Search for the cell housing the specified text and yield its [x, y] center coordinate. 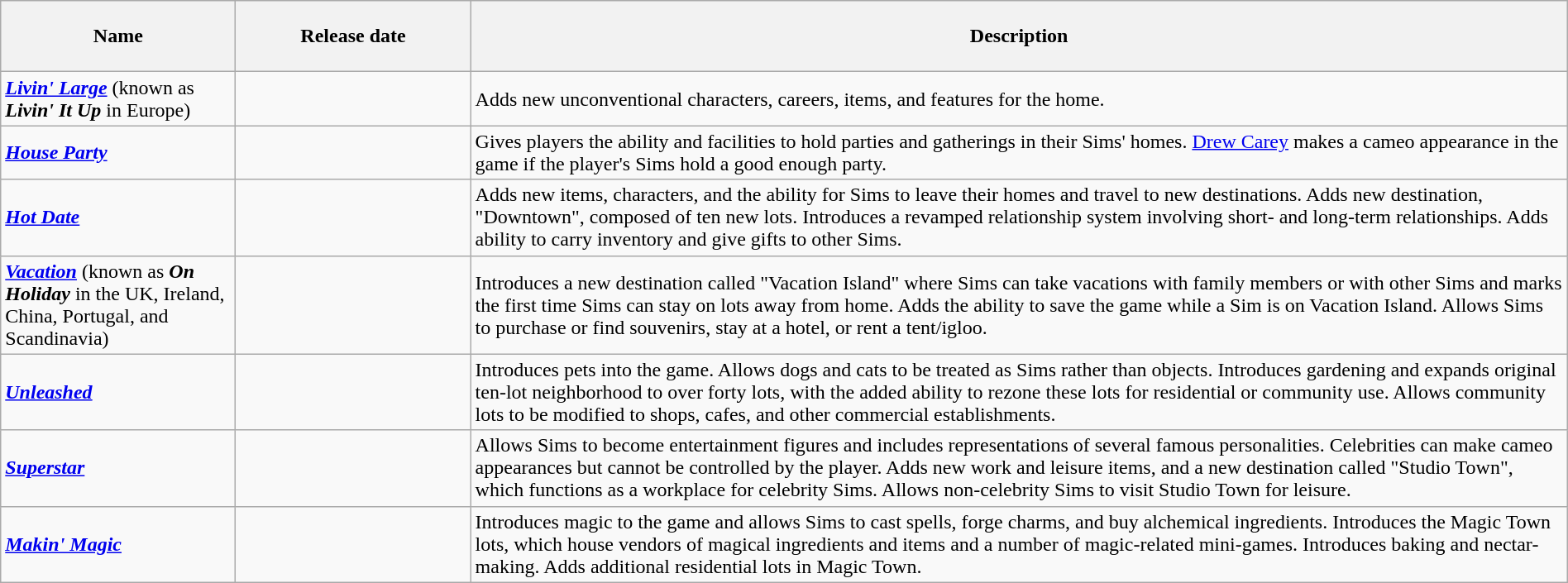
House Party [118, 152]
Release date [353, 36]
Superstar [118, 468]
Description [1019, 36]
Makin' Magic [118, 544]
Name [118, 36]
Unleashed [118, 392]
Vacation (known as On Holiday in the UK, Ireland, China, Portugal, and Scandinavia) [118, 304]
Adds new unconventional characters, careers, items, and features for the home. [1019, 99]
Hot Date [118, 217]
Livin' Large (known as Livin' It Up in Europe) [118, 99]
